From the cell containing the given text, extract its center point as [x, y] coordinate. 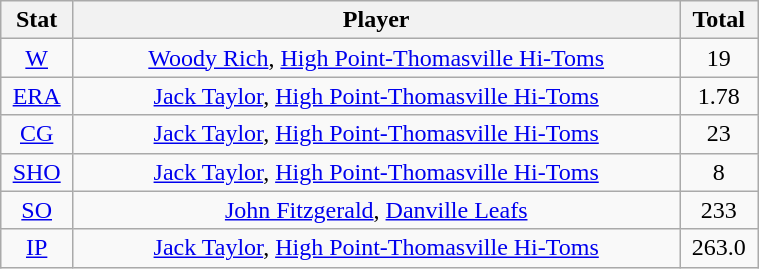
Woody Rich, High Point-Thomasville Hi-Toms [376, 58]
Stat [37, 20]
SHO [37, 172]
263.0 [719, 248]
ERA [37, 96]
233 [719, 210]
8 [719, 172]
Player [376, 20]
IP [37, 248]
1.78 [719, 96]
19 [719, 58]
23 [719, 134]
CG [37, 134]
Total [719, 20]
W [37, 58]
John Fitzgerald, Danville Leafs [376, 210]
SO [37, 210]
